Provide the [x, y] coordinate of the cell's center where the given text is located.  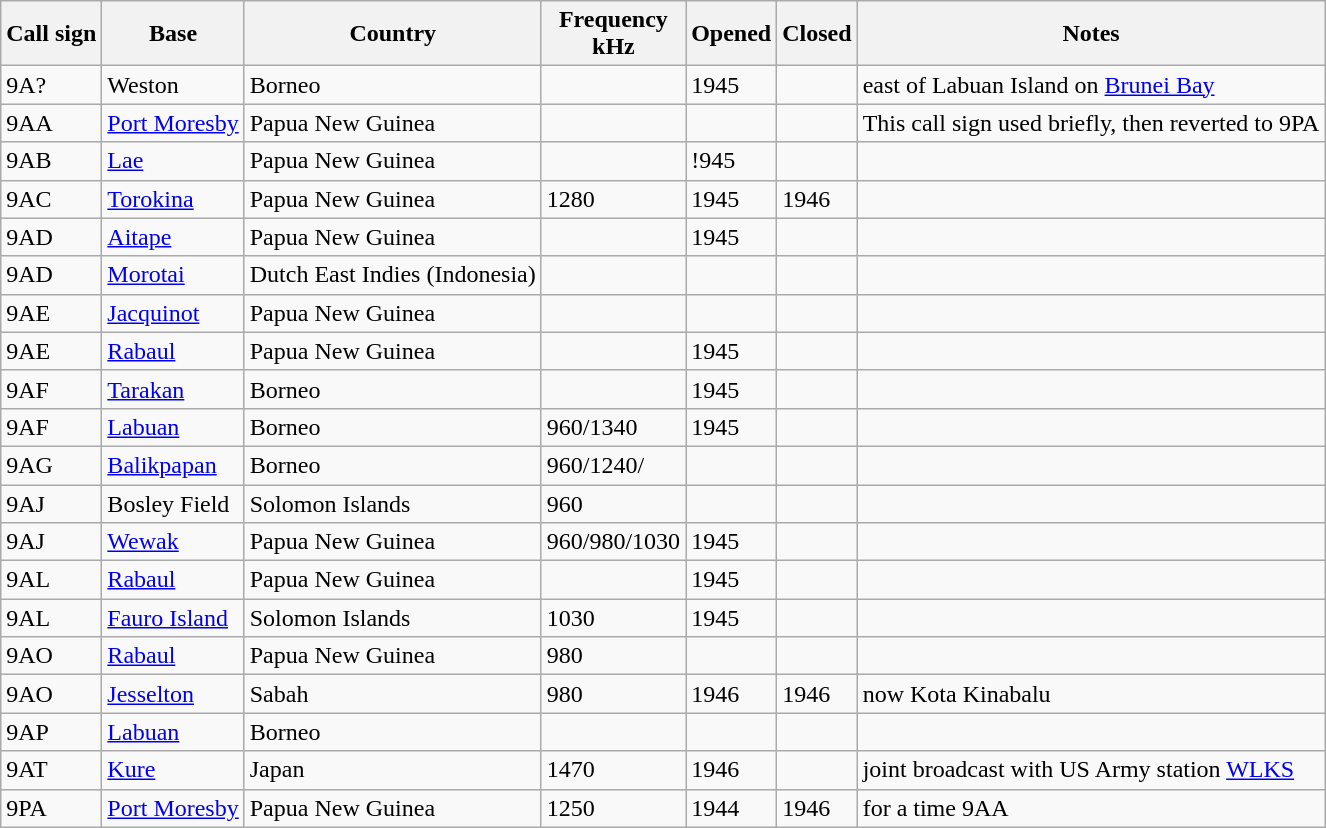
!945 [732, 161]
1280 [613, 199]
9PA [52, 808]
This call sign used briefly, then reverted to 9PA [1091, 123]
Dutch East Indies (Indonesia) [392, 275]
Jesselton [173, 694]
9AC [52, 199]
Call sign [52, 34]
Jacquinot [173, 313]
9AB [52, 161]
for a time 9AA [1091, 808]
Aitape [173, 237]
east of Labuan Island on Brunei Bay [1091, 85]
joint broadcast with US Army station WLKS [1091, 770]
Kure [173, 770]
960/980/1030 [613, 542]
now Kota Kinabalu [1091, 694]
960/1240/ [613, 465]
Base [173, 34]
1250 [613, 808]
9AT [52, 770]
Japan [392, 770]
1944 [732, 808]
1470 [613, 770]
Morotai [173, 275]
Country [392, 34]
Fauro Island [173, 618]
Opened [732, 34]
Weston [173, 85]
960 [613, 503]
Bosley Field [173, 503]
9AG [52, 465]
Tarakan [173, 389]
Wewak [173, 542]
Closed [817, 34]
Sabah [392, 694]
FrequencykHz [613, 34]
Balikpapan [173, 465]
9AP [52, 732]
Notes [1091, 34]
Torokina [173, 199]
960/1340 [613, 427]
1030 [613, 618]
9A? [52, 85]
Lae [173, 161]
9AA [52, 123]
